Output the (X, Y) coordinate of the center of the cell containing the given text.  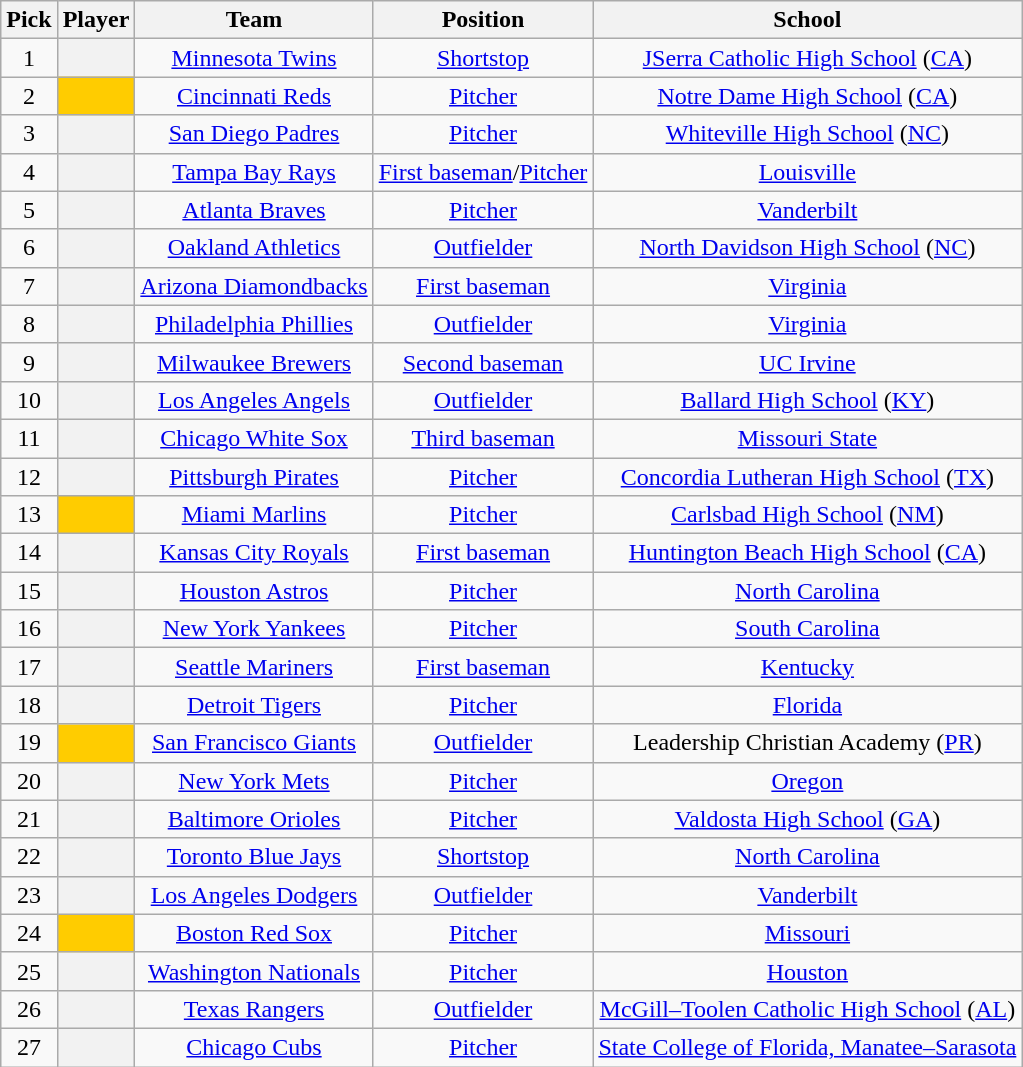
12 (29, 477)
Third baseman (483, 438)
Notre Dame High School (CA) (808, 96)
Miami Marlins (254, 515)
Milwaukee Brewers (254, 362)
17 (29, 667)
Houston (808, 971)
Whiteville High School (NC) (808, 134)
3 (29, 134)
16 (29, 629)
5 (29, 210)
Tampa Bay Rays (254, 172)
Chicago Cubs (254, 1047)
Cincinnati Reds (254, 96)
New York Yankees (254, 629)
Chicago White Sox (254, 438)
Position (483, 20)
New York Mets (254, 781)
Toronto Blue Jays (254, 857)
First baseman/Pitcher (483, 172)
Philadelphia Phillies (254, 324)
Atlanta Braves (254, 210)
20 (29, 781)
North Davidson High School (NC) (808, 248)
23 (29, 895)
Player (96, 20)
San Diego Padres (254, 134)
Leadership Christian Academy (PR) (808, 743)
Carlsbad High School (NM) (808, 515)
14 (29, 553)
6 (29, 248)
9 (29, 362)
7 (29, 286)
Missouri (808, 933)
Baltimore Orioles (254, 819)
Texas Rangers (254, 1009)
27 (29, 1047)
Florida (808, 705)
18 (29, 705)
25 (29, 971)
State College of Florida, Manatee–Sarasota (808, 1047)
Pittsburgh Pirates (254, 477)
26 (29, 1009)
Valdosta High School (GA) (808, 819)
Louisville (808, 172)
13 (29, 515)
21 (29, 819)
McGill–Toolen Catholic High School (AL) (808, 1009)
Kentucky (808, 667)
Huntington Beach High School (CA) (808, 553)
Minnesota Twins (254, 58)
UC Irvine (808, 362)
Oregon (808, 781)
10 (29, 400)
Kansas City Royals (254, 553)
15 (29, 591)
Seattle Mariners (254, 667)
19 (29, 743)
Oakland Athletics (254, 248)
School (808, 20)
Los Angeles Angels (254, 400)
Arizona Diamondbacks (254, 286)
1 (29, 58)
24 (29, 933)
Ballard High School (KY) (808, 400)
22 (29, 857)
2 (29, 96)
South Carolina (808, 629)
Detroit Tigers (254, 705)
11 (29, 438)
Pick (29, 20)
4 (29, 172)
8 (29, 324)
Missouri State (808, 438)
Los Angeles Dodgers (254, 895)
JSerra Catholic High School (CA) (808, 58)
Boston Red Sox (254, 933)
Team (254, 20)
Houston Astros (254, 591)
San Francisco Giants (254, 743)
Washington Nationals (254, 971)
Second baseman (483, 362)
Concordia Lutheran High School (TX) (808, 477)
